Detect which cell encompasses the target text, then output its (x, y) center coordinate. 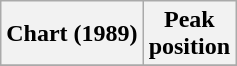
Chart (1989) (72, 34)
Peakposition (189, 34)
